Search for the cell housing the specified text and yield its (x, y) center coordinate. 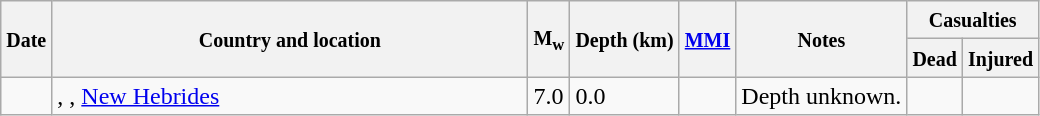
Depth unknown. (822, 96)
Injured (1000, 58)
Country and location (290, 39)
MMI (708, 39)
Date (26, 39)
Casualties (973, 20)
Notes (822, 39)
7.0 (549, 96)
0.0 (624, 96)
Dead (935, 58)
Depth (km) (624, 39)
Mw (549, 39)
, , New Hebrides (290, 96)
